Detect which cell encompasses the target text, then output its [X, Y] center coordinate. 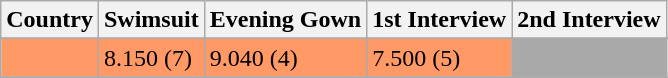
9.040 (4) [285, 58]
2nd Interview [589, 20]
8.150 (7) [151, 58]
Evening Gown [285, 20]
1st Interview [440, 20]
Swimsuit [151, 20]
7.500 (5) [440, 58]
Country [50, 20]
